Provide the [X, Y] coordinate of the cell's center where the given text is located.  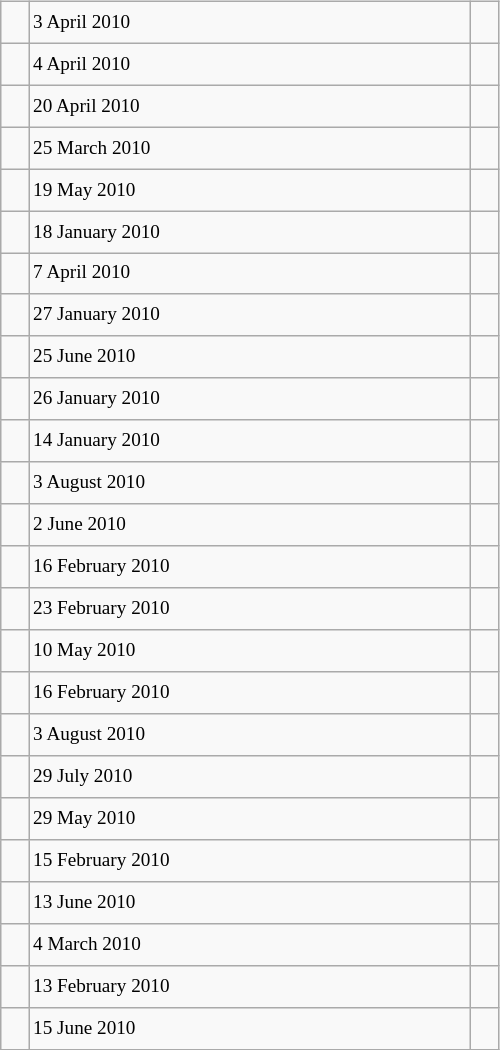
25 March 2010 [249, 148]
29 May 2010 [249, 819]
7 April 2010 [249, 274]
13 June 2010 [249, 902]
19 May 2010 [249, 190]
14 January 2010 [249, 441]
3 April 2010 [249, 22]
29 July 2010 [249, 777]
10 May 2010 [249, 651]
4 March 2010 [249, 944]
25 June 2010 [249, 357]
15 June 2010 [249, 1028]
20 April 2010 [249, 106]
2 June 2010 [249, 525]
27 January 2010 [249, 315]
26 January 2010 [249, 399]
18 January 2010 [249, 232]
4 April 2010 [249, 64]
23 February 2010 [249, 609]
13 February 2010 [249, 986]
15 February 2010 [249, 861]
